Search for the cell housing the specified text and yield its [X, Y] center coordinate. 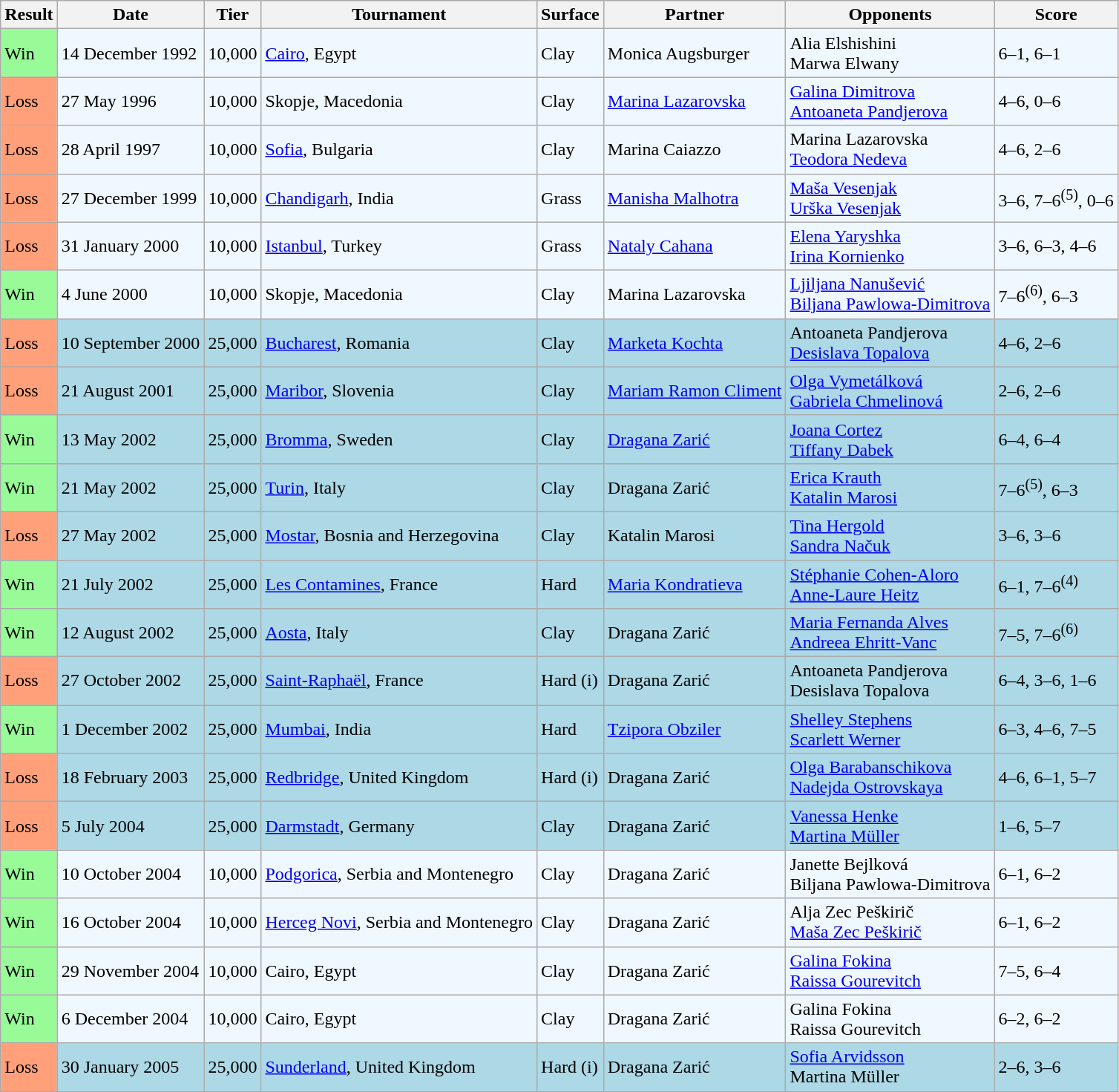
Mostar, Bosnia and Herzegovina [399, 536]
5 July 2004 [131, 825]
Ljiljana Nanušević Biljana Pawlowa-Dimitrova [890, 294]
Alja Zec Peškirič Maša Zec Peškirič [890, 922]
Tier [233, 15]
Redbridge, United Kingdom [399, 778]
31 January 2000 [131, 246]
6–2, 6–2 [1056, 1019]
2–6, 3–6 [1056, 1068]
14 December 1992 [131, 53]
Surface [571, 15]
18 February 2003 [131, 778]
10 September 2000 [131, 343]
Monica Augsburger [695, 53]
Score [1056, 15]
Chandigarh, India [399, 197]
2–6, 2–6 [1056, 390]
Sunderland, United Kingdom [399, 1068]
16 October 2004 [131, 922]
3–6, 7–6(5), 0–6 [1056, 197]
Bucharest, Romania [399, 343]
29 November 2004 [131, 971]
4 June 2000 [131, 294]
7–5, 6–4 [1056, 971]
4–6, 6–1, 5–7 [1056, 778]
28 April 1997 [131, 150]
21 May 2002 [131, 487]
Aosta, Italy [399, 632]
6 December 2004 [131, 1019]
10 October 2004 [131, 874]
Maria Fernanda Alves Andreea Ehritt-Vanc [890, 632]
Tournament [399, 15]
Janette Bejlková Biljana Pawlowa-Dimitrova [890, 874]
Istanbul, Turkey [399, 246]
3–6, 6–3, 4–6 [1056, 246]
Maribor, Slovenia [399, 390]
21 July 2002 [131, 583]
1–6, 5–7 [1056, 825]
Saint-Raphaël, France [399, 681]
Date [131, 15]
Joana Cortez Tiffany Dabek [890, 439]
27 October 2002 [131, 681]
Olga Barabanschikova Nadejda Ostrovskaya [890, 778]
Marina Lazarovska Teodora Nedeva [890, 150]
Les Contamines, France [399, 583]
Herceg Novi, Serbia and Montenegro [399, 922]
4–6, 0–6 [1056, 101]
6–3, 4–6, 7–5 [1056, 729]
6–4, 6–4 [1056, 439]
3–6, 3–6 [1056, 536]
12 August 2002 [131, 632]
Elena Yaryshka Irina Kornienko [890, 246]
30 January 2005 [131, 1068]
6–1, 6–1 [1056, 53]
Erica Krauth Katalin Marosi [890, 487]
6–1, 7–6(4) [1056, 583]
Nataly Cahana [695, 246]
Darmstadt, Germany [399, 825]
Sofia Arvidsson Martina Müller [890, 1068]
Olga Vymetálková Gabriela Chmelinová [890, 390]
Maša Vesenjak Urška Vesenjak [890, 197]
27 May 1996 [131, 101]
Result [29, 15]
Marketa Kochta [695, 343]
Turin, Italy [399, 487]
Opponents [890, 15]
21 August 2001 [131, 390]
Podgorica, Serbia and Montenegro [399, 874]
Sofia, Bulgaria [399, 150]
27 May 2002 [131, 536]
Katalin Marosi [695, 536]
7–6(6), 6–3 [1056, 294]
Maria Kondratieva [695, 583]
Tzipora Obziler [695, 729]
Vanessa Henke Martina Müller [890, 825]
Partner [695, 15]
7–5, 7–6(6) [1056, 632]
1 December 2002 [131, 729]
7–6(5), 6–3 [1056, 487]
Mumbai, India [399, 729]
Bromma, Sweden [399, 439]
13 May 2002 [131, 439]
Stéphanie Cohen-Aloro Anne-Laure Heitz [890, 583]
Shelley Stephens Scarlett Werner [890, 729]
Manisha Malhotra [695, 197]
Alia Elshishini Marwa Elwany [890, 53]
27 December 1999 [131, 197]
Marina Caiazzo [695, 150]
Tina Hergold Sandra Načuk [890, 536]
Mariam Ramon Climent [695, 390]
6–4, 3–6, 1–6 [1056, 681]
Galina Dimitrova Antoaneta Pandjerova [890, 101]
